Scan for the cell matching the given text and deliver its [X, Y] coordinate at center. 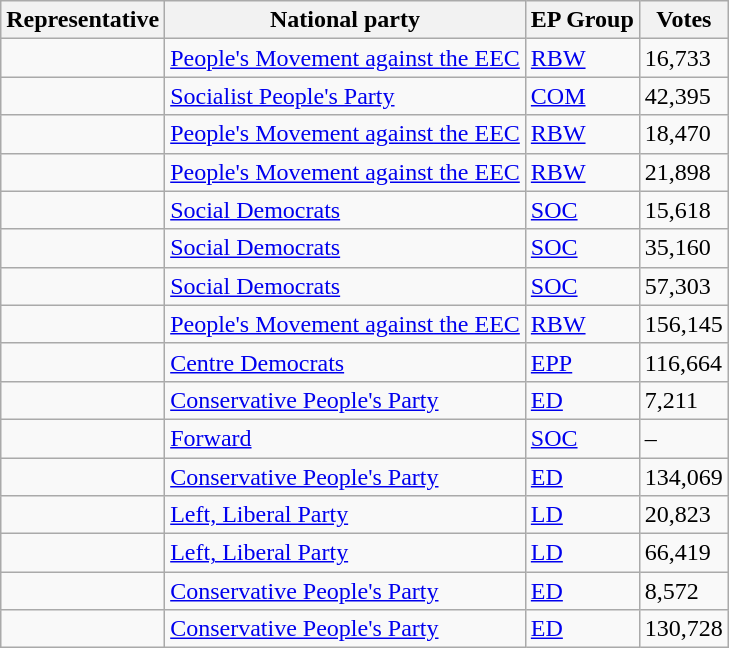
42,395 [684, 96]
15,618 [684, 210]
Votes [684, 20]
16,733 [684, 58]
66,419 [684, 553]
Socialist People's Party [346, 96]
21,898 [684, 172]
8,572 [684, 591]
134,069 [684, 477]
18,470 [684, 134]
EPP [582, 362]
Forward [346, 438]
130,728 [684, 629]
National party [346, 20]
20,823 [684, 515]
156,145 [684, 324]
EP Group [582, 20]
– [684, 438]
57,303 [684, 286]
Representative [83, 20]
7,211 [684, 400]
35,160 [684, 248]
Centre Democrats [346, 362]
116,664 [684, 362]
COM [582, 96]
